Detect which cell encompasses the target text, then output its [X, Y] center coordinate. 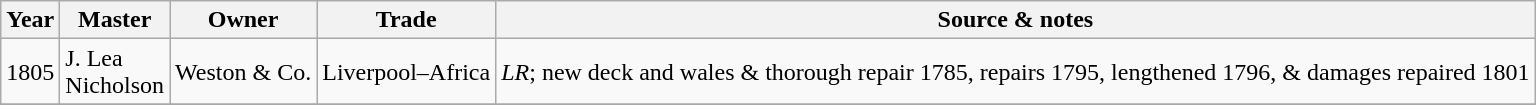
LR; new deck and wales & thorough repair 1785, repairs 1795, lengthened 1796, & damages repaired 1801 [1016, 72]
Source & notes [1016, 20]
Owner [244, 20]
J. LeaNicholson [115, 72]
Year [30, 20]
Liverpool–Africa [406, 72]
Trade [406, 20]
Weston & Co. [244, 72]
1805 [30, 72]
Master [115, 20]
